Output the (x, y) coordinate of the center of the cell containing the given text.  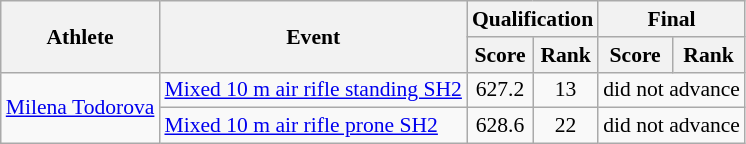
Mixed 10 m air rifle standing SH2 (313, 90)
Mixed 10 m air rifle prone SH2 (313, 126)
22 (566, 126)
628.6 (500, 126)
Qualification (532, 19)
627.2 (500, 90)
Milena Todorova (80, 108)
Event (313, 36)
13 (566, 90)
Athlete (80, 36)
Final (672, 19)
